Extract the (X, Y) coordinate from the center of the cell holding the provided text.  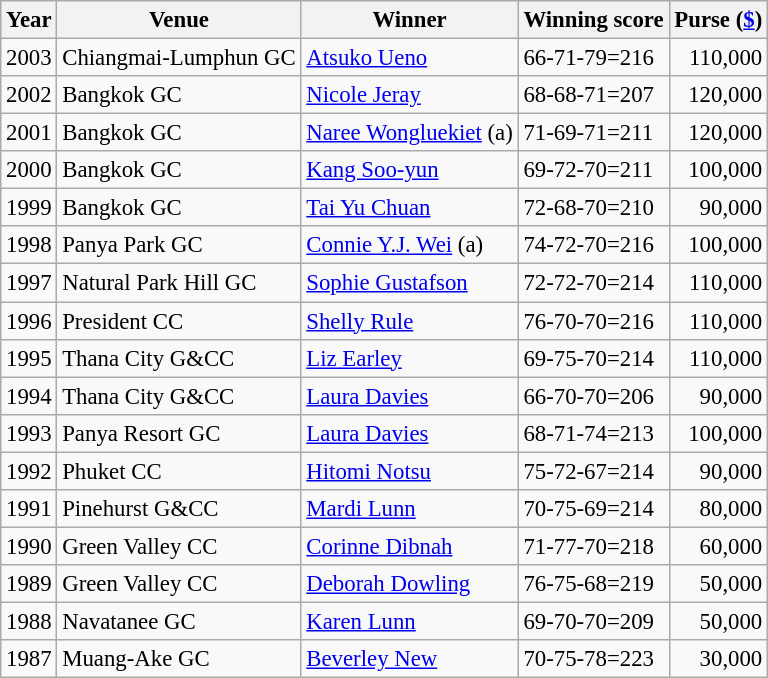
Panya Park GC (179, 245)
Year (29, 20)
Panya Resort GC (179, 433)
Deborah Dowling (410, 584)
Corinne Dibnah (410, 546)
Navatanee GC (179, 621)
Tai Yu Chuan (410, 208)
Atsuko Ueno (410, 58)
1990 (29, 546)
Phuket CC (179, 471)
Naree Wongluekiet (a) (410, 133)
68-68-71=207 (594, 95)
Shelly Rule (410, 321)
Natural Park Hill GC (179, 283)
74-72-70=216 (594, 245)
Purse ($) (718, 20)
1987 (29, 659)
1991 (29, 509)
Karen Lunn (410, 621)
76-70-70=216 (594, 321)
1994 (29, 396)
President CC (179, 321)
Pinehurst G&CC (179, 509)
72-68-70=210 (594, 208)
1989 (29, 584)
Nicole Jeray (410, 95)
75-72-67=214 (594, 471)
1988 (29, 621)
2000 (29, 170)
66-71-79=216 (594, 58)
Liz Earley (410, 358)
Hitomi Notsu (410, 471)
1996 (29, 321)
Venue (179, 20)
1995 (29, 358)
69-75-70=214 (594, 358)
Sophie Gustafson (410, 283)
Beverley New (410, 659)
1993 (29, 433)
2001 (29, 133)
70-75-69=214 (594, 509)
2002 (29, 95)
Connie Y.J. Wei (a) (410, 245)
70-75-78=223 (594, 659)
Winner (410, 20)
Winning score (594, 20)
76-75-68=219 (594, 584)
60,000 (718, 546)
69-72-70=211 (594, 170)
80,000 (718, 509)
1999 (29, 208)
Chiangmai-Lumphun GC (179, 58)
71-77-70=218 (594, 546)
71-69-71=211 (594, 133)
1998 (29, 245)
30,000 (718, 659)
69-70-70=209 (594, 621)
Mardi Lunn (410, 509)
66-70-70=206 (594, 396)
1992 (29, 471)
Muang-Ake GC (179, 659)
2003 (29, 58)
68-71-74=213 (594, 433)
72-72-70=214 (594, 283)
1997 (29, 283)
Kang Soo-yun (410, 170)
